Locate the cell with the specified text and output its [X, Y] center coordinate. 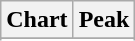
Peak [104, 20]
Chart [37, 20]
